Extract the (X, Y) coordinate from the center of the cell holding the provided text.  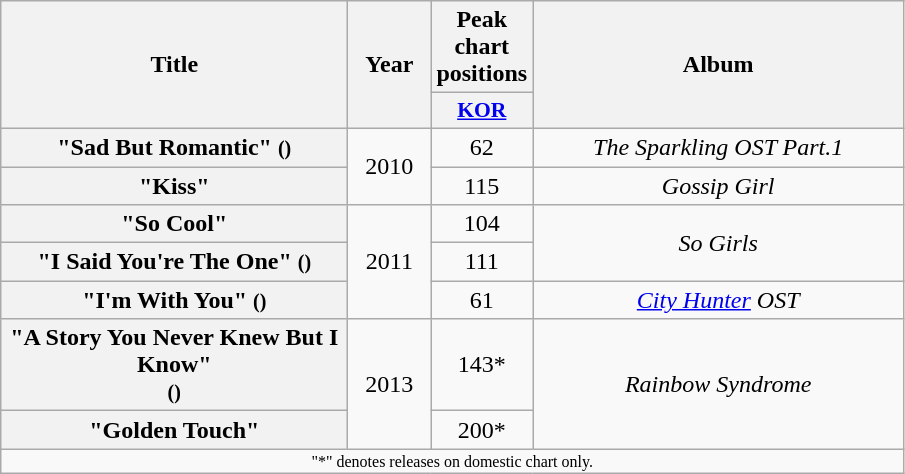
The Sparkling OST Part.1 (718, 147)
Title (174, 65)
2011 (390, 262)
"Kiss" (174, 185)
Album (718, 65)
Year (390, 65)
So Girls (718, 243)
104 (482, 224)
"A Story You Never Knew But I Know"() (174, 365)
143* (482, 365)
Rainbow Syndrome (718, 384)
200* (482, 430)
"I Said You're The One" () (174, 262)
"Sad But Romantic" () (174, 147)
111 (482, 262)
61 (482, 300)
Peak chart positions (482, 47)
City Hunter OST (718, 300)
KOR (482, 111)
"I'm With You" () (174, 300)
62 (482, 147)
2010 (390, 166)
2013 (390, 384)
"*" denotes releases on domestic chart only. (452, 461)
Gossip Girl (718, 185)
"Golden Touch" (174, 430)
"So Cool" (174, 224)
115 (482, 185)
